Return the [X, Y] coordinate for the center point of the cell that contains the specified text.  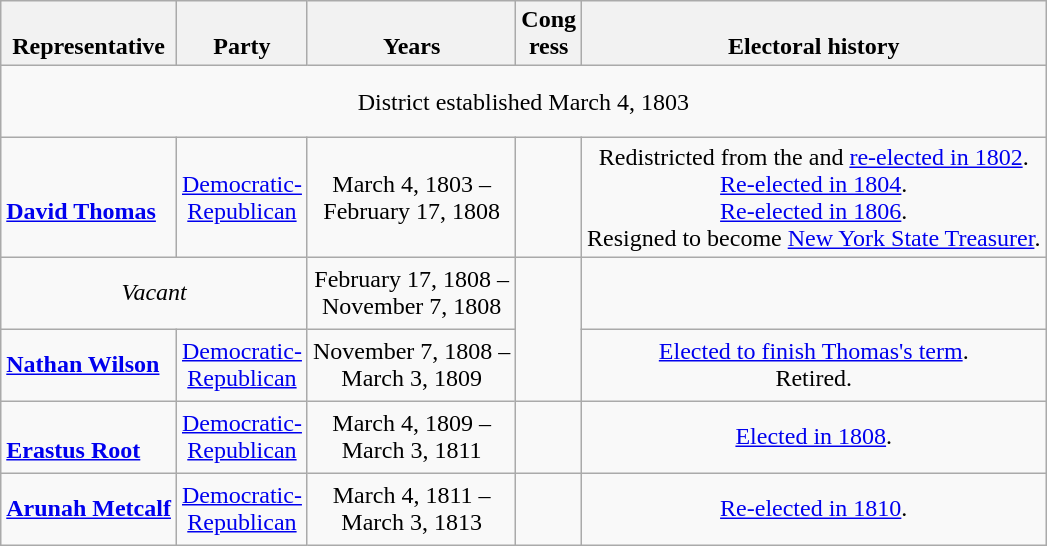
Redistricted from the and re-elected in 1802.Re-elected in 1804.Re-elected in 1806.Resigned to become New York State Treasurer. [814, 198]
March 4, 1811 –March 3, 1813 [411, 509]
Party [242, 34]
District established March 4, 1803 [524, 102]
February 17, 1808 –November 7, 1808 [411, 293]
Vacant [154, 293]
Representative [89, 34]
Years [411, 34]
Arunah Metcalf [89, 509]
Nathan Wilson [89, 365]
Erastus Root [89, 437]
March 4, 1803 –February 17, 1808 [411, 198]
Congress [549, 34]
Elected in 1808. [814, 437]
Electoral history [814, 34]
David Thomas [89, 198]
November 7, 1808 –March 3, 1809 [411, 365]
March 4, 1809 –March 3, 1811 [411, 437]
Elected to finish Thomas's term.Retired. [814, 365]
Re-elected in 1810. [814, 509]
